For the text-containing cell, return its midpoint in [x, y] coordinate format. 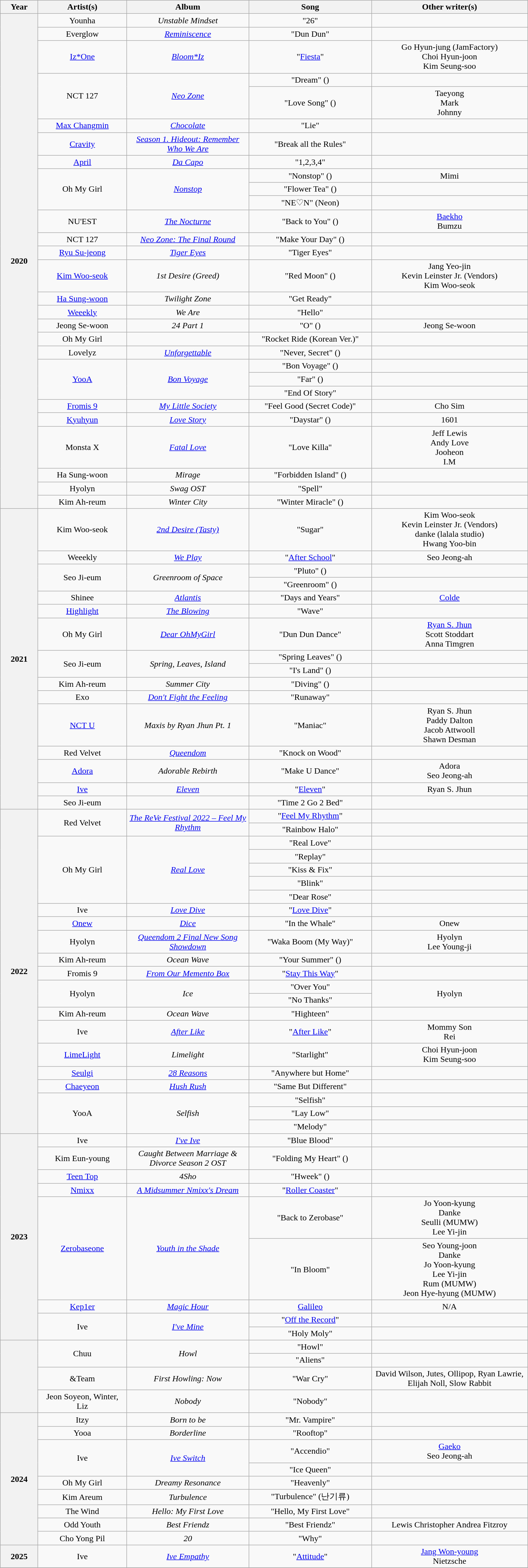
Zerobaseone [83, 1248]
4Sho [188, 1177]
Year [19, 7]
"Break all the Rules" [310, 144]
"Rocket Ride (Korean Ver.)" [310, 339]
Nobody [188, 1401]
Love Dive [188, 910]
Neo Zone: The Final Round [188, 239]
Artist(s) [83, 7]
"Back to You" () [310, 221]
I've Mine [188, 1327]
"Time 2 Go 2 Bed" [310, 803]
Tiger Eyes [188, 253]
"1,2,3,4" [310, 162]
Queendom 2 Final New Song Showdown [188, 942]
"Melody" [310, 1127]
"I's Land" () [310, 671]
April [83, 162]
"Love Song" () [310, 103]
"Stay This Way" [310, 973]
Everglow [83, 34]
Turbulence [188, 1497]
Neo Zone [188, 96]
"NE♡N" (Neon) [310, 203]
Selfish [188, 1113]
Galileo [310, 1306]
Itzy [83, 1419]
"Get Ready" [310, 299]
Best Friendz [188, 1525]
"Hello" [310, 312]
"Best Friendz" [310, 1525]
Seo Jeong-ah [449, 557]
Magic Hour [188, 1306]
Ryan S. JhunScott StoddartAnna Timgren [449, 634]
"Accendio" [310, 1451]
2025 [19, 1556]
Season 1. Hideout: Remember Who We Are [188, 144]
"Lie" [310, 126]
"Folding My Heart" () [310, 1158]
"Kiss & Fix" [310, 870]
"Turbulence" (난기류) [310, 1497]
Choi Hyun-joonKim Seung-soo [449, 1055]
"Dun Dun Dance" [310, 634]
A Midsummer Nmixx's Dream [188, 1190]
"Ice Queen" [310, 1469]
From Our Memento Box [188, 973]
Cravity [83, 144]
"Days and Years" [310, 597]
2024 [19, 1479]
Hush Rush [188, 1086]
"Never, Secret" () [310, 353]
"Love Killa" [310, 447]
"War Cry" [310, 1378]
Highlight [83, 611]
"Attitude" [310, 1556]
Ryu Su-jeong [83, 253]
Seulgi [83, 1073]
Shinee [83, 597]
"After School" [310, 557]
First Howling: Now [188, 1378]
"Hello, My First Love" [310, 1511]
"Bon Voyage" () [310, 366]
Fatal Love [188, 447]
Dice [188, 924]
"Feel My Rhythm" [310, 816]
The Blowing [188, 611]
Kyuhyun [83, 420]
Chuu [83, 1353]
Kim Woo-seokKevin Leinster Jr. (Vendors)danke (lalala studio)Hwang Yoo-bin [449, 529]
"Rooftop" [310, 1433]
Limelight [188, 1055]
Greenroom of Space [188, 577]
Ryan S. Jhun [449, 789]
"Why" [310, 1538]
"Knock on Wood" [310, 753]
NU'EST [83, 221]
20 [188, 1538]
"Far" () [310, 379]
TaeyongMarkJohnny [449, 103]
Yooa [83, 1433]
The ReVe Festival 2022 – Feel My Rhythm [188, 823]
Lewis Christopher Andrea Fitzroy [449, 1525]
Summer City [188, 684]
Exo [83, 697]
"No Thanks" [310, 1000]
"Dream" () [310, 80]
Born to be [188, 1419]
"End Of Story" [310, 393]
N/A [449, 1306]
2020 [19, 261]
Real Love [188, 870]
"Real Love" [310, 843]
"Aliens" [310, 1360]
"Holy Moly" [310, 1333]
"Blue Blood" [310, 1140]
Mimi [449, 175]
"Blink" [310, 883]
Iz*One [83, 57]
The Nocturne [188, 221]
Lovelyz [83, 353]
"Anywhere but Home" [310, 1073]
"Waka Boom (My Way)" [310, 942]
2nd Desire (Tasty) [188, 529]
GaekoSeo Jeong-ah [449, 1451]
Bon Voyage [188, 379]
Caught Between Marriage & Divorce Season 2 OST [188, 1158]
"Lay Low" [310, 1113]
Kim Eun-young [83, 1158]
1st Desire (Greed) [188, 276]
HyolynLee Young-ji [449, 942]
Swag OST [188, 488]
"Your Summer" () [310, 960]
Jang Won-youngNietzsche [449, 1556]
"O" () [310, 325]
"Heavenly" [310, 1483]
Go Hyun-jung (JamFactory)Choi Hyun-joonKim Seung-soo [449, 57]
"Highteen" [310, 1014]
Reminiscence [188, 34]
Hello: My First Love [188, 1511]
"Howl" [310, 1347]
"26" [310, 20]
"After Like" [310, 1032]
Love Story [188, 420]
Colde [449, 597]
1601 [449, 420]
Kep1er [83, 1306]
LimeLight [83, 1055]
"Dear Rose" [310, 897]
Odd Youth [83, 1525]
"Spell" [310, 488]
"Hweek" () [310, 1177]
Youth in the Shade [188, 1248]
"Nobody" [310, 1401]
"Eleven" [310, 789]
Jeon Soyeon, Winter, Liz [83, 1401]
Ryan S. JhunPaddy DaltonJacob AttwoollShawn Desman [449, 725]
"Daystar" () [310, 420]
Bloom*Iz [188, 57]
I've Ive [188, 1140]
Seo Young-joonDankeJo Yoon-kyungLee Yi-jinRum (MUMW)Jeon Hye-hyung (MUMW) [449, 1269]
"Selfish" [310, 1100]
"Roller Coaster" [310, 1190]
Nmixx [83, 1190]
"Tiger Eyes" [310, 253]
Don't Fight the Feeling [188, 697]
Chocolate [188, 126]
Jo Yoon-kyungDankeSeulli (MUMW)Lee Yi-jin [449, 1218]
We Play [188, 557]
&Team [83, 1378]
2023 [19, 1237]
Adorable Rebirth [188, 771]
Chaeyeon [83, 1086]
"Make Your Day" () [310, 239]
"Wave" [310, 611]
Maxis by Ryan Jhun Pt. 1 [188, 725]
Da Capo [188, 162]
My Little Society [188, 406]
"Back to Zerobase" [310, 1218]
Unstable Mindset [188, 20]
Mirage [188, 475]
"Flower Tea" () [310, 189]
Dear OhMyGirl [188, 634]
"Fiesta" [310, 57]
Ive Switch [188, 1458]
Kim Areum [83, 1497]
Unforgettable [188, 353]
Cho Yong Pil [83, 1538]
24 Part 1 [188, 325]
"Rainbow Halo" [310, 829]
"Feel Good (Secret Code)" [310, 406]
Borderline [188, 1433]
"Winter Miracle" () [310, 502]
"Mr. Vampire" [310, 1419]
Teen Top [83, 1177]
"Forbidden Island" () [310, 475]
Ive Empathy [188, 1556]
"In the Whale" [310, 924]
After Like [188, 1032]
NCT U [83, 725]
Adora [83, 771]
Jeff LewisAndy LoveJooheonI.M [449, 447]
"Same But Different" [310, 1086]
"Replay" [310, 856]
Song [310, 7]
"Nonstop" () [310, 175]
"Dun Dun" [310, 34]
The Wind [83, 1511]
"Sugar" [310, 529]
Winter City [188, 502]
"Over You" [310, 987]
Spring, Leaves, Island [188, 664]
Jang Yeo-jinKevin Leinster Jr. (Vendors)Kim Woo-seok [449, 276]
David Wilson, Jutes, Ollipop, Ryan Lawrie, Elijah Noll, Slow Rabbit [449, 1378]
Ice [188, 993]
Queendom [188, 753]
Younha [83, 20]
"Diving" () [310, 684]
28 Reasons [188, 1073]
Cho Sim [449, 406]
"Maniac" [310, 725]
"Pluto" () [310, 571]
Other writer(s) [449, 7]
Album [188, 7]
Twilight Zone [188, 299]
"Red Moon" () [310, 276]
Max Changmin [83, 126]
2021 [19, 659]
"Love Dive" [310, 910]
Atlantis [188, 597]
"In Bloom" [310, 1269]
Mommy SonRei [449, 1032]
"Starlight" [310, 1055]
"Runaway" [310, 697]
"Greenroom" () [310, 584]
"Spring Leaves" () [310, 657]
2022 [19, 971]
We Are [188, 312]
AdoraSeo Jeong-ah [449, 771]
BaekhoBumzu [449, 221]
Monsta X [83, 447]
Dreamy Resonance [188, 1483]
"Make U Dance" [310, 771]
"Off the Record" [310, 1320]
Eleven [188, 789]
Howl [188, 1353]
Nonstop [188, 189]
